Identify which cell holds the provided text, then report its (x, y) central coordinate. 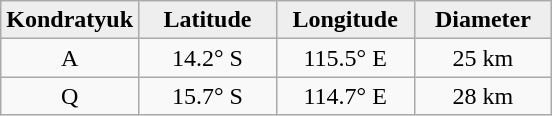
Diameter (483, 20)
A (70, 58)
25 km (483, 58)
14.2° S (208, 58)
28 km (483, 96)
Longitude (345, 20)
Q (70, 96)
15.7° S (208, 96)
Kondratyuk (70, 20)
Latitude (208, 20)
115.5° E (345, 58)
114.7° E (345, 96)
